Scan for the cell matching the given text and deliver its [X, Y] coordinate at center. 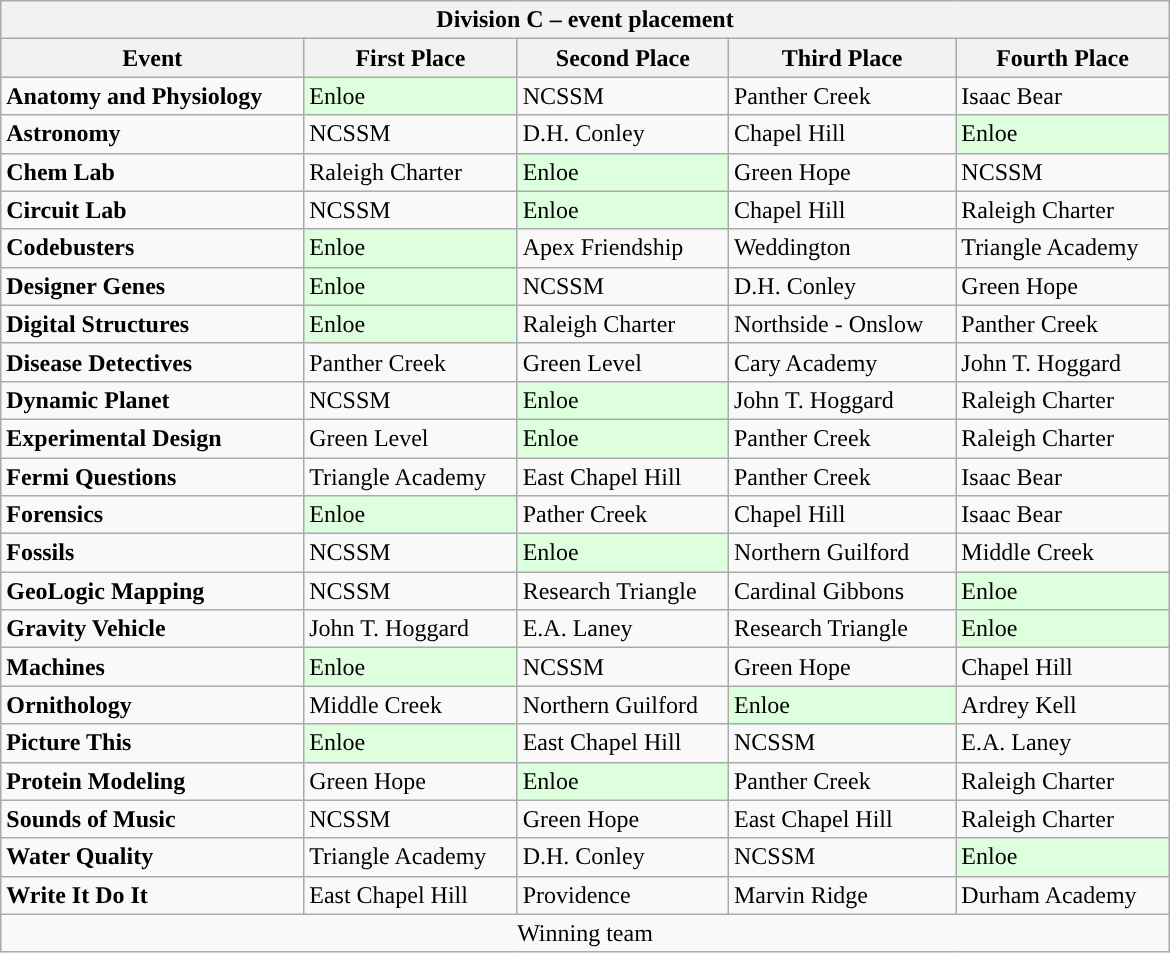
Astronomy [152, 134]
Gravity Vehicle [152, 629]
Designer Genes [152, 286]
Providence [622, 895]
Write It Do It [152, 895]
Division C – event placement [585, 20]
Experimental Design [152, 438]
Pather Creek [622, 515]
Ardrey Kell [1062, 705]
Second Place [622, 58]
Anatomy and Physiology [152, 96]
First Place [410, 58]
Water Quality [152, 857]
Fossils [152, 553]
Disease Detectives [152, 362]
Protein Modeling [152, 781]
Circuit Lab [152, 210]
Sounds of Music [152, 819]
Ornithology [152, 705]
Picture This [152, 743]
Dynamic Planet [152, 400]
Digital Structures [152, 324]
Northside - Onslow [842, 324]
Forensics [152, 515]
Machines [152, 667]
Weddington [842, 248]
Event [152, 58]
Winning team [585, 933]
Codebusters [152, 248]
Chem Lab [152, 172]
Fermi Questions [152, 477]
Apex Friendship [622, 248]
Third Place [842, 58]
Cardinal Gibbons [842, 591]
Cary Academy [842, 362]
Fourth Place [1062, 58]
Durham Academy [1062, 895]
Marvin Ridge [842, 895]
GeoLogic Mapping [152, 591]
